Find where the given text appears and provide that cell's center as [x, y] coordinate. 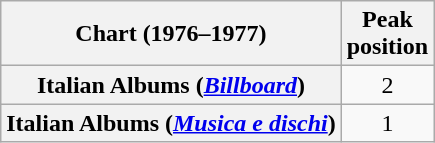
2 [387, 85]
Italian Albums (Billboard) [171, 85]
Chart (1976–1977) [171, 34]
1 [387, 123]
Italian Albums (Musica e dischi) [171, 123]
Peakposition [387, 34]
